Locate the cell with the specified text and output its [X, Y] center coordinate. 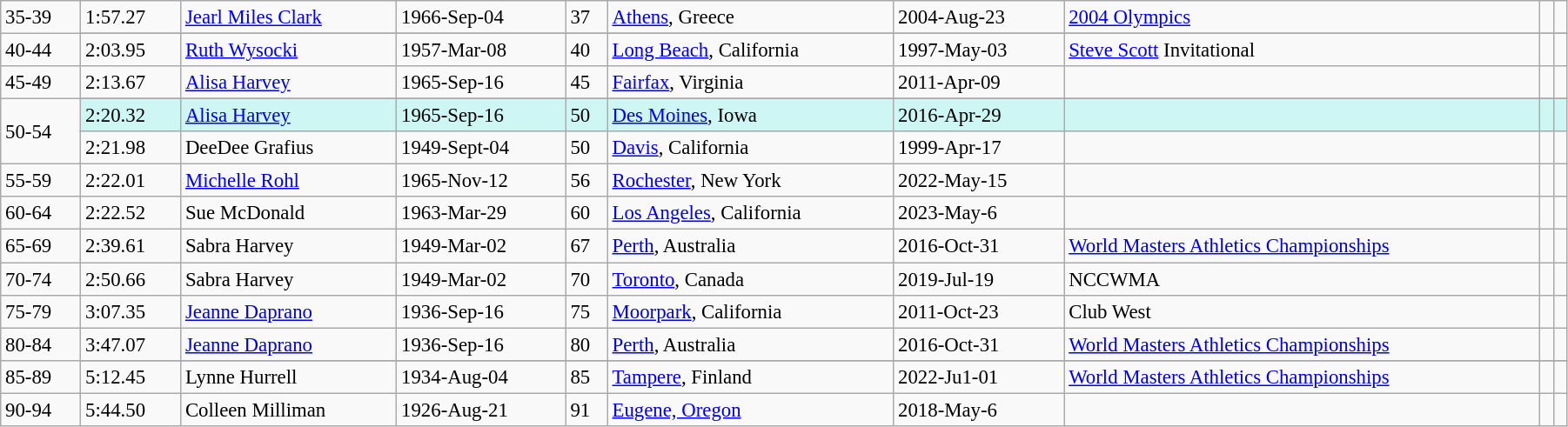
2:22.01 [131, 181]
70-74 [41, 279]
5:44.50 [131, 410]
Colleen Milliman [289, 410]
2023-May-6 [979, 213]
5:12.45 [131, 377]
65-69 [41, 246]
Steve Scott Invitational [1302, 50]
Lynne Hurrell [289, 377]
Long Beach, California [750, 50]
Sue McDonald [289, 213]
2022-May-15 [979, 181]
Club West [1302, 311]
2004 Olympics [1302, 17]
1997-May-03 [979, 50]
37 [586, 17]
Des Moines, Iowa [750, 116]
Davis, California [750, 148]
2:22.52 [131, 213]
Tampere, Finland [750, 377]
1999-Apr-17 [979, 148]
45 [586, 83]
Eugene, Oregon [750, 410]
55-59 [41, 181]
75-79 [41, 311]
56 [586, 181]
Athens, Greece [750, 17]
1957-Mar-08 [481, 50]
1:57.27 [131, 17]
3:07.35 [131, 311]
50-54 [41, 132]
2011-Apr-09 [979, 83]
60 [586, 213]
1963-Mar-29 [481, 213]
Rochester, New York [750, 181]
2016-Apr-29 [979, 116]
Toronto, Canada [750, 279]
2:50.66 [131, 279]
35-39 [41, 17]
40 [586, 50]
2:20.32 [131, 116]
67 [586, 246]
60-64 [41, 213]
91 [586, 410]
75 [586, 311]
45-49 [41, 83]
85 [586, 377]
2019-Jul-19 [979, 279]
2:21.98 [131, 148]
2:03.95 [131, 50]
2004-Aug-23 [979, 17]
1949-Sept-04 [481, 148]
1934-Aug-04 [481, 377]
NCCWMA [1302, 279]
Jearl Miles Clark [289, 17]
85-89 [41, 377]
80 [586, 344]
3:47.07 [131, 344]
Fairfax, Virginia [750, 83]
1966-Sep-04 [481, 17]
DeeDee Grafius [289, 148]
2022-Ju1-01 [979, 377]
2018-May-6 [979, 410]
40-44 [41, 50]
2:39.61 [131, 246]
Moorpark, California [750, 311]
90-94 [41, 410]
1965-Nov-12 [481, 181]
Los Angeles, California [750, 213]
80-84 [41, 344]
Michelle Rohl [289, 181]
1926-Aug-21 [481, 410]
2011-Oct-23 [979, 311]
Ruth Wysocki [289, 50]
2:13.67 [131, 83]
70 [586, 279]
